Capture the cell that displays the provided text and extract its (x, y) central coordinate. 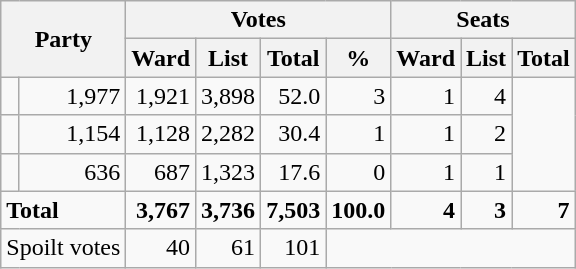
1,921 (161, 96)
3,736 (228, 210)
3,898 (228, 96)
Party (64, 39)
100.0 (358, 210)
1,128 (161, 134)
1,323 (228, 172)
61 (228, 248)
Votes (258, 20)
2 (486, 134)
% (358, 58)
7 (544, 210)
17.6 (294, 172)
101 (294, 248)
Spoilt votes (64, 248)
3,767 (161, 210)
1,154 (72, 134)
1,977 (72, 96)
7,503 (294, 210)
636 (72, 172)
40 (161, 248)
Seats (483, 20)
30.4 (294, 134)
2,282 (228, 134)
52.0 (294, 96)
687 (161, 172)
0 (358, 172)
